Return (X, Y) of the center of cell containing provided text 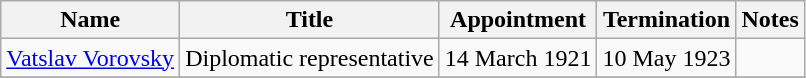
Vatslav Vorovsky (90, 58)
14 March 1921 (518, 58)
10 May 1923 (666, 58)
Notes (770, 20)
Name (90, 20)
Title (310, 20)
Appointment (518, 20)
Diplomatic representative (310, 58)
Termination (666, 20)
